For the text-containing cell, return its midpoint in [x, y] coordinate format. 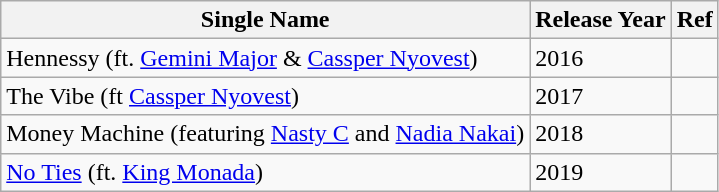
Single Name [266, 20]
Release Year [600, 20]
The Vibe (ft Cassper Nyovest) [266, 96]
Ref [694, 20]
2016 [600, 58]
Hennessy (ft. Gemini Major & Cassper Nyovest) [266, 58]
2017 [600, 96]
No Ties (ft. King Monada) [266, 172]
2019 [600, 172]
Money Machine (featuring Nasty C and Nadia Nakai) [266, 134]
2018 [600, 134]
